Return [X, Y] of the center of cell containing provided text 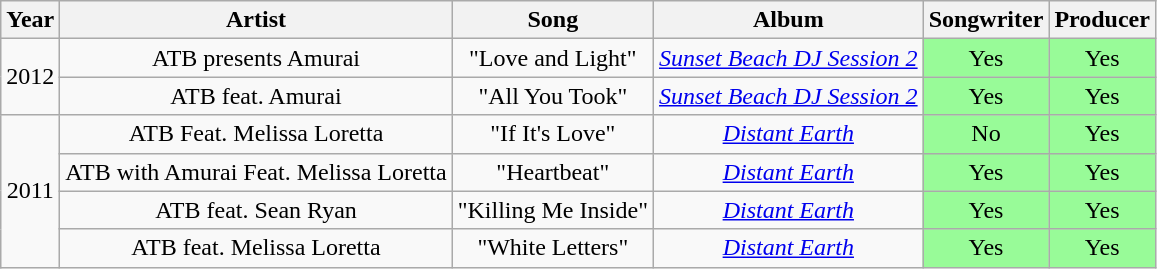
ATB with Amurai Feat. Melissa Loretta [256, 172]
No [986, 134]
"Love and Light" [552, 58]
2011 [30, 191]
ATB presents Amurai [256, 58]
"If It's Love" [552, 134]
ATB feat. Melissa Loretta [256, 248]
Song [552, 20]
ATB feat. Sean Ryan [256, 210]
Songwriter [986, 20]
ATB Feat. Melissa Loretta [256, 134]
Year [30, 20]
"Killing Me Inside" [552, 210]
"White Letters" [552, 248]
"Heartbeat" [552, 172]
2012 [30, 77]
Album [788, 20]
Producer [1102, 20]
Artist [256, 20]
"All You Took" [552, 96]
ATB feat. Amurai [256, 96]
